Identify which cell holds the provided text, then report its [X, Y] central coordinate. 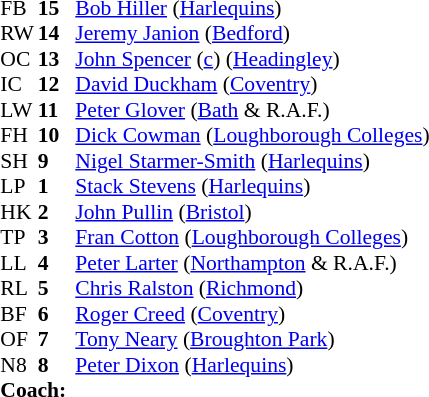
Jeremy Janion (Bedford) [252, 33]
TP [19, 237]
FH [19, 135]
7 [57, 339]
RW [19, 33]
RL [19, 289]
4 [57, 263]
David Duckham (Coventry) [252, 85]
5 [57, 289]
10 [57, 135]
11 [57, 110]
2 [57, 212]
Chris Ralston (Richmond) [252, 289]
9 [57, 161]
Stack Stevens (Harlequins) [252, 187]
John Pullin (Bristol) [252, 212]
HK [19, 212]
LL [19, 263]
John Spencer (c) (Headingley) [252, 59]
1 [57, 187]
OC [19, 59]
Peter Larter (Northampton & R.A.F.) [252, 263]
Peter Glover (Bath & R.A.F.) [252, 110]
N8 [19, 365]
BF [19, 314]
14 [57, 33]
8 [57, 365]
LP [19, 187]
IC [19, 85]
Fran Cotton (Loughborough Colleges) [252, 237]
Tony Neary (Broughton Park) [252, 339]
Roger Creed (Coventry) [252, 314]
3 [57, 237]
SH [19, 161]
OF [19, 339]
LW [19, 110]
13 [57, 59]
12 [57, 85]
Peter Dixon (Harlequins) [252, 365]
Nigel Starmer-Smith (Harlequins) [252, 161]
6 [57, 314]
Dick Cowman (Loughborough Colleges) [252, 135]
